Detect which cell encompasses the target text, then output its [x, y] center coordinate. 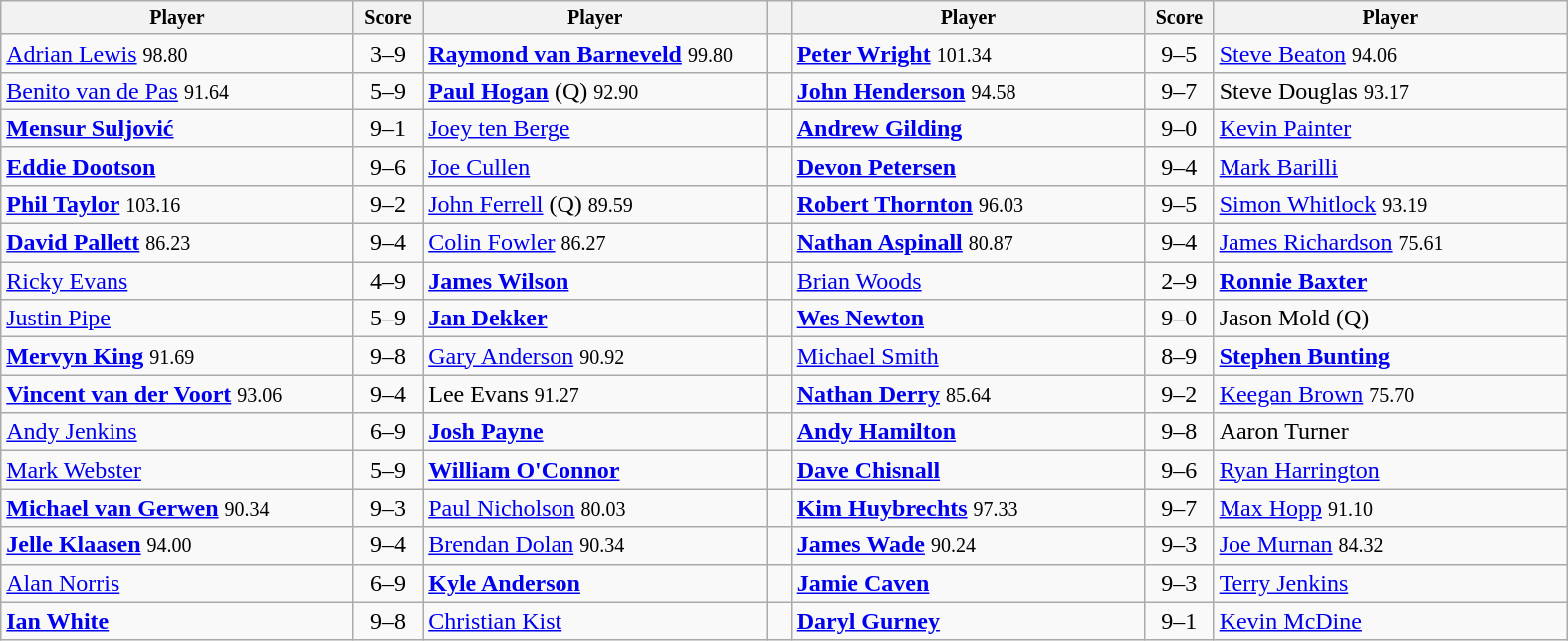
Keegan Brown 75.70 [1390, 394]
Andy Hamilton [968, 432]
Kevin Painter [1390, 128]
Michael Smith [968, 356]
Adrian Lewis 98.80 [177, 53]
Aaron Turner [1390, 432]
Kim Huybrechts 97.33 [968, 508]
Wes Newton [968, 319]
Jamie Caven [968, 583]
Benito van de Pas 91.64 [177, 91]
Steve Douglas 93.17 [1390, 91]
Phil Taylor 103.16 [177, 204]
2–9 [1179, 281]
Ricky Evans [177, 281]
Peter Wright 101.34 [968, 53]
Joe Murnan 84.32 [1390, 545]
Kevin McDine [1390, 621]
Christian Kist [595, 621]
Dave Chisnall [968, 470]
James Wade 90.24 [968, 545]
3–9 [388, 53]
Nathan Aspinall 80.87 [968, 243]
Lee Evans 91.27 [595, 394]
James Richardson 75.61 [1390, 243]
4–9 [388, 281]
8–9 [1179, 356]
Jan Dekker [595, 319]
Eddie Dootson [177, 166]
Colin Fowler 86.27 [595, 243]
Max Hopp 91.10 [1390, 508]
Mark Barilli [1390, 166]
Terry Jenkins [1390, 583]
Gary Anderson 90.92 [595, 356]
John Henderson 94.58 [968, 91]
Devon Petersen [968, 166]
Mark Webster [177, 470]
Joey ten Berge [595, 128]
Vincent van der Voort 93.06 [177, 394]
Joe Cullen [595, 166]
Ronnie Baxter [1390, 281]
Jason Mold (Q) [1390, 319]
Jelle Klaasen 94.00 [177, 545]
John Ferrell (Q) 89.59 [595, 204]
Michael van Gerwen 90.34 [177, 508]
Nathan Derry 85.64 [968, 394]
Robert Thornton 96.03 [968, 204]
Mervyn King 91.69 [177, 356]
Justin Pipe [177, 319]
William O'Connor [595, 470]
Paul Hogan (Q) 92.90 [595, 91]
Paul Nicholson 80.03 [595, 508]
Stephen Bunting [1390, 356]
Brendan Dolan 90.34 [595, 545]
Alan Norris [177, 583]
Andy Jenkins [177, 432]
Andrew Gilding [968, 128]
David Pallett 86.23 [177, 243]
Kyle Anderson [595, 583]
Mensur Suljović [177, 128]
Daryl Gurney [968, 621]
Ian White [177, 621]
Simon Whitlock 93.19 [1390, 204]
Ryan Harrington [1390, 470]
Josh Payne [595, 432]
Raymond van Barneveld 99.80 [595, 53]
James Wilson [595, 281]
Brian Woods [968, 281]
Steve Beaton 94.06 [1390, 53]
